Detect which cell encompasses the target text, then output its [x, y] center coordinate. 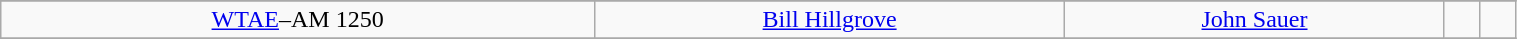
WTAE–AM 1250 [298, 20]
Bill Hillgrove [829, 20]
John Sauer [1255, 20]
